Determine the (X, Y) coordinate at the center of the cell enclosing the given text.  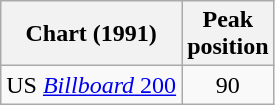
Chart (1991) (92, 34)
90 (228, 85)
Peakposition (228, 34)
US Billboard 200 (92, 85)
